Output the (x, y) coordinate of the center of the cell containing the given text.  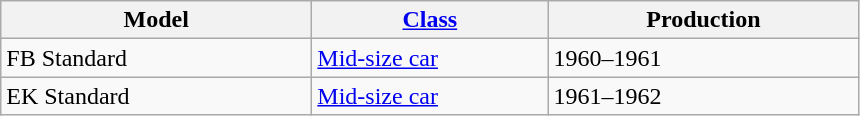
1961–1962 (704, 96)
Production (704, 20)
EK Standard (156, 96)
FB Standard (156, 58)
1960–1961 (704, 58)
Model (156, 20)
Class (430, 20)
